Identify which cell holds the provided text, then report its [x, y] central coordinate. 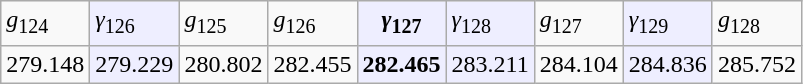
282.455 [312, 64]
282.465 [402, 64]
284.104 [578, 64]
g124 [46, 23]
279.229 [134, 64]
283.211 [490, 64]
γ127 [402, 23]
280.802 [224, 64]
γ128 [490, 23]
γ126 [134, 23]
γ129 [668, 23]
g128 [756, 23]
285.752 [756, 64]
g125 [224, 23]
g126 [312, 23]
279.148 [46, 64]
284.836 [668, 64]
g127 [578, 23]
